Detect which cell encompasses the target text, then output its [x, y] center coordinate. 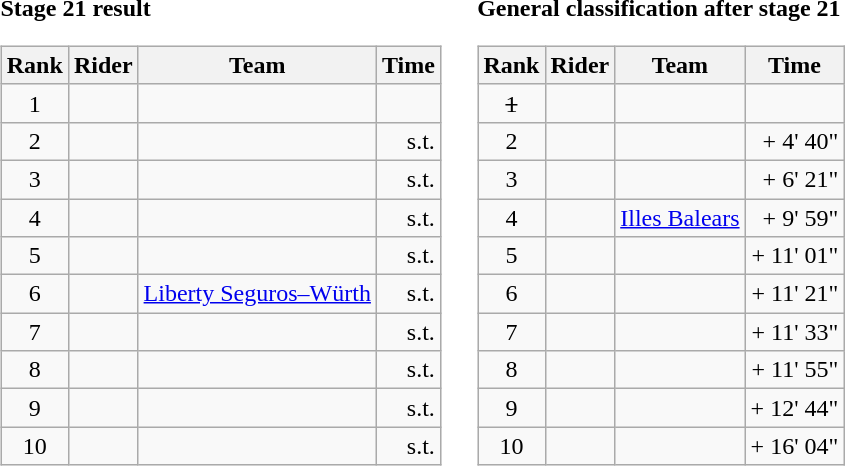
Liberty Seguros–Würth [257, 294]
+ 9' 59" [794, 217]
+ 6' 21" [794, 179]
+ 11' 01" [794, 256]
+ 11' 33" [794, 332]
+ 11' 21" [794, 294]
+ 4' 40" [794, 141]
+ 12' 44" [794, 408]
+ 16' 04" [794, 446]
Illes Balears [680, 217]
+ 11' 55" [794, 370]
